Find where the given text appears and provide that cell's center as (x, y) coordinate. 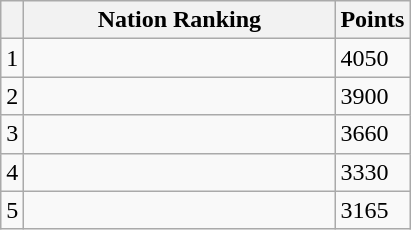
3900 (372, 96)
3 (12, 134)
4050 (372, 58)
3660 (372, 134)
3165 (372, 210)
Nation Ranking (180, 20)
3330 (372, 172)
Points (372, 20)
5 (12, 210)
1 (12, 58)
4 (12, 172)
2 (12, 96)
